Provide the (X, Y) coordinate of the cell's center where the given text is located.  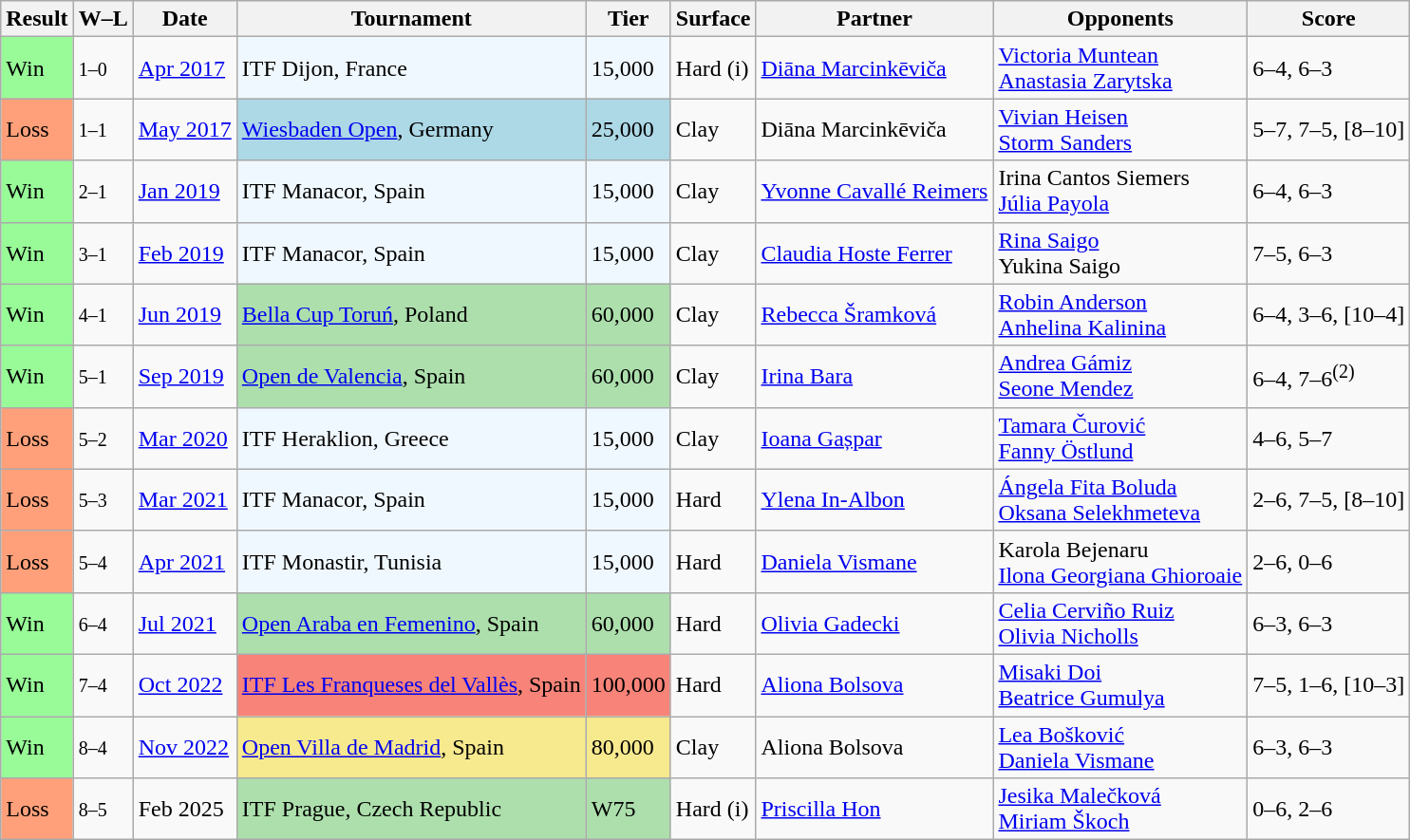
8–4 (103, 746)
Irina Bara (874, 376)
ITF Les Franqueses del Vallès, Spain (411, 685)
Priscilla Hon (874, 809)
7–5, 1–6, [10–3] (1329, 685)
Rina Saigo Yukina Saigo (1120, 252)
7–4 (103, 685)
7–5, 6–3 (1329, 252)
Olivia Gadecki (874, 623)
ITF Heraklion, Greece (411, 439)
Bella Cup Toruń, Poland (411, 315)
2–6, 0–6 (1329, 562)
Vivian Heisen Storm Sanders (1120, 129)
Claudia Hoste Ferrer (874, 252)
Jesika Malečková Miriam Škoch (1120, 809)
Nov 2022 (184, 746)
6–4, 7–6(2) (1329, 376)
Tamara Čurović Fanny Östlund (1120, 439)
Karola Bejenaru Ilona Georgiana Ghioroaie (1120, 562)
Wiesbaden Open, Germany (411, 129)
Ioana Gașpar (874, 439)
ITF Dijon, France (411, 68)
ITF Prague, Czech Republic (411, 809)
Jul 2021 (184, 623)
5–1 (103, 376)
0–6, 2–6 (1329, 809)
W–L (103, 19)
3–1 (103, 252)
Feb 2025 (184, 809)
2–6, 7–5, [8–10] (1329, 499)
Tournament (411, 19)
Daniela Vismane (874, 562)
Jun 2019 (184, 315)
6–4, 3–6, [10–4] (1329, 315)
Victoria Muntean Anastasia Zarytska (1120, 68)
Partner (874, 19)
Surface (713, 19)
Apr 2017 (184, 68)
4–1 (103, 315)
Open Araba en Femenino, Spain (411, 623)
1–0 (103, 68)
Tier (629, 19)
6–4 (103, 623)
Lea Bošković Daniela Vismane (1120, 746)
1–1 (103, 129)
Misaki Doi Beatrice Gumulya (1120, 685)
Yvonne Cavallé Reimers (874, 192)
W75 (629, 809)
Sep 2019 (184, 376)
2–1 (103, 192)
Robin Anderson Anhelina Kalinina (1120, 315)
Ylena In-Albon (874, 499)
ITF Monastir, Tunisia (411, 562)
5–3 (103, 499)
4–6, 5–7 (1329, 439)
Andrea Gámiz Seone Mendez (1120, 376)
5–4 (103, 562)
Ángela Fita Boluda Oksana Selekhmeteva (1120, 499)
Mar 2020 (184, 439)
Jan 2019 (184, 192)
Oct 2022 (184, 685)
Irina Cantos Siemers Júlia Payola (1120, 192)
Apr 2021 (184, 562)
Open de Valencia, Spain (411, 376)
100,000 (629, 685)
Open Villa de Madrid, Spain (411, 746)
Result (37, 19)
Mar 2021 (184, 499)
Rebecca Šramková (874, 315)
Score (1329, 19)
May 2017 (184, 129)
25,000 (629, 129)
8–5 (103, 809)
5–7, 7–5, [8–10] (1329, 129)
80,000 (629, 746)
Celia Cerviño Ruiz Olivia Nicholls (1120, 623)
Feb 2019 (184, 252)
5–2 (103, 439)
Date (184, 19)
Opponents (1120, 19)
